Capture the cell that displays the provided text and extract its (X, Y) central coordinate. 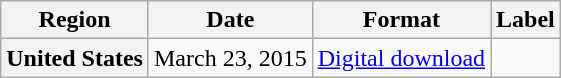
March 23, 2015 (230, 58)
Date (230, 20)
Region (75, 20)
Label (526, 20)
Format (401, 20)
United States (75, 58)
Digital download (401, 58)
